Return [X, Y] of the center of cell containing provided text 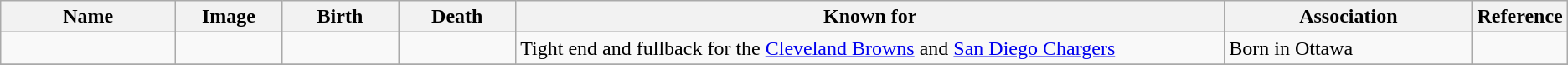
Born in Ottawa [1349, 48]
Death [457, 17]
Association [1349, 17]
Known for [870, 17]
Tight end and fullback for the Cleveland Browns and San Diego Chargers [870, 48]
Name [89, 17]
Birth [340, 17]
Image [230, 17]
Reference [1519, 17]
